Identify which cell holds the provided text, then report its [X, Y] central coordinate. 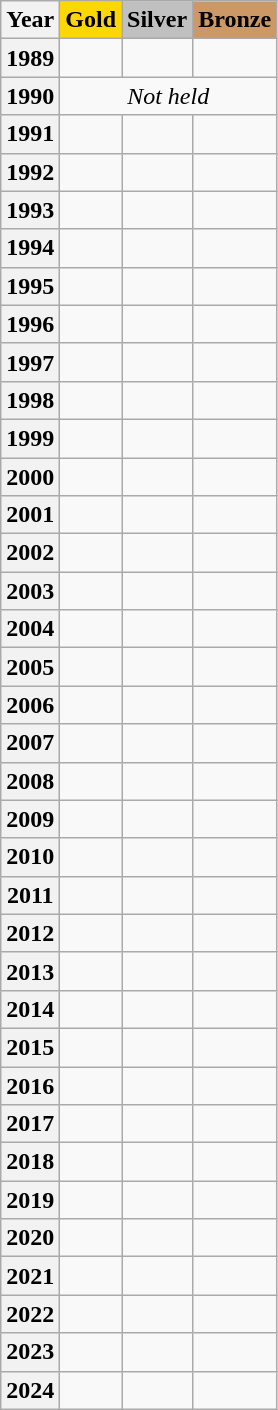
1993 [30, 210]
2016 [30, 1085]
2011 [30, 895]
2005 [30, 667]
2010 [30, 857]
1992 [30, 172]
1995 [30, 286]
2000 [30, 477]
2024 [30, 1390]
1998 [30, 400]
Silver [158, 20]
Bronze [235, 20]
2021 [30, 1276]
2012 [30, 933]
1990 [30, 96]
2009 [30, 819]
1991 [30, 134]
Year [30, 20]
1994 [30, 248]
2018 [30, 1162]
2002 [30, 553]
1989 [30, 58]
1996 [30, 324]
Not held [168, 96]
2007 [30, 743]
2017 [30, 1124]
1999 [30, 438]
2013 [30, 971]
2006 [30, 705]
2015 [30, 1047]
2001 [30, 515]
2008 [30, 781]
2003 [30, 591]
2019 [30, 1200]
Gold [91, 20]
2014 [30, 1009]
1997 [30, 362]
2022 [30, 1314]
2004 [30, 629]
2020 [30, 1238]
2023 [30, 1352]
